Extract the (X, Y) coordinate from the center of the cell holding the provided text.  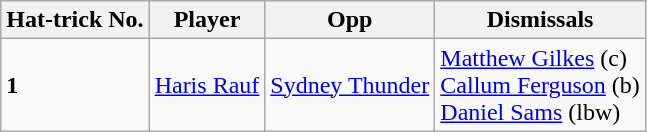
Matthew Gilkes (c)Callum Ferguson (b)Daniel Sams (lbw) (540, 85)
Hat-trick No. (75, 20)
Dismissals (540, 20)
Sydney Thunder (350, 85)
Player (207, 20)
Opp (350, 20)
1 (75, 85)
Haris Rauf (207, 85)
